Return (x, y) of the center of cell containing provided text 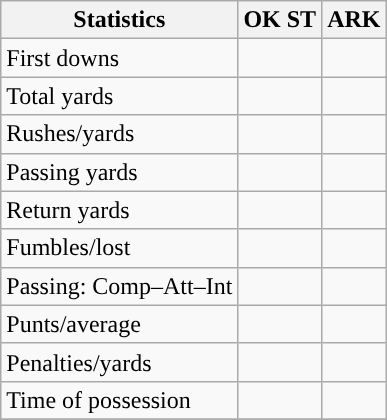
Total yards (120, 96)
Penalties/yards (120, 362)
Statistics (120, 20)
Passing yards (120, 172)
Time of possession (120, 400)
Fumbles/lost (120, 248)
First downs (120, 58)
Return yards (120, 210)
ARK (354, 20)
Rushes/yards (120, 134)
Passing: Comp–Att–Int (120, 286)
Punts/average (120, 324)
OK ST (280, 20)
